For the text-containing cell, return its midpoint in (X, Y) coordinate format. 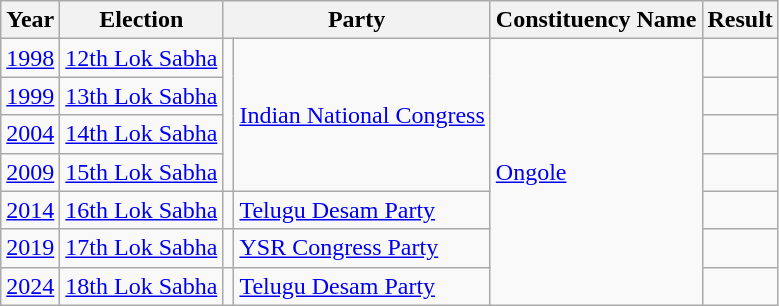
12th Lok Sabha (142, 58)
YSR Congress Party (362, 248)
2009 (30, 172)
2019 (30, 248)
2004 (30, 134)
14th Lok Sabha (142, 134)
16th Lok Sabha (142, 210)
2024 (30, 286)
15th Lok Sabha (142, 172)
18th Lok Sabha (142, 286)
Year (30, 20)
Result (740, 20)
1998 (30, 58)
17th Lok Sabha (142, 248)
Constituency Name (596, 20)
1999 (30, 96)
2014 (30, 210)
13th Lok Sabha (142, 96)
Election (142, 20)
Party (356, 20)
Ongole (596, 172)
Indian National Congress (362, 115)
